Scan for the cell matching the given text and deliver its (x, y) coordinate at center. 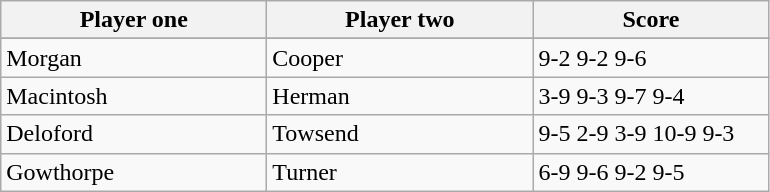
Turner (400, 172)
Herman (400, 96)
Cooper (400, 58)
Player two (400, 20)
9-2 9-2 9-6 (651, 58)
Player one (134, 20)
Macintosh (134, 96)
6-9 9-6 9-2 9-5 (651, 172)
Gowthorpe (134, 172)
Deloford (134, 134)
Morgan (134, 58)
3-9 9-3 9-7 9-4 (651, 96)
Towsend (400, 134)
9-5 2-9 3-9 10-9 9-3 (651, 134)
Score (651, 20)
